Detect which cell encompasses the target text, then output its [X, Y] center coordinate. 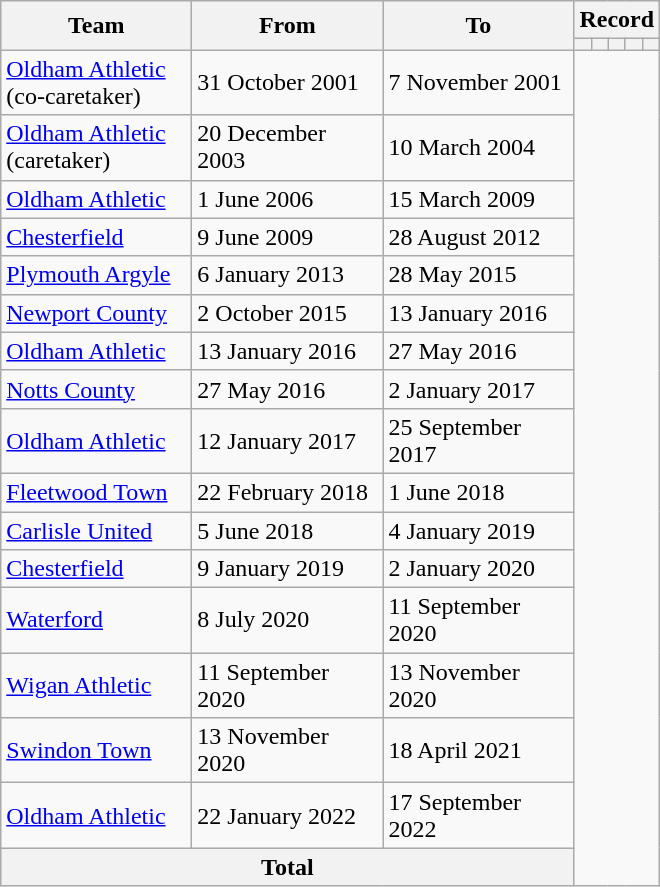
31 October 2001 [288, 82]
20 December 2003 [288, 148]
Carlisle United [96, 531]
Record [617, 20]
18 April 2021 [478, 750]
22 February 2018 [288, 492]
Wigan Athletic [96, 686]
7 November 2001 [478, 82]
8 July 2020 [288, 620]
Total [288, 867]
Plymouth Argyle [96, 275]
15 March 2009 [478, 199]
Swindon Town [96, 750]
From [288, 26]
9 January 2019 [288, 569]
6 January 2013 [288, 275]
Oldham Athletic (co-caretaker) [96, 82]
Notts County [96, 389]
28 August 2012 [478, 237]
28 May 2015 [478, 275]
Waterford [96, 620]
5 June 2018 [288, 531]
2 January 2017 [478, 389]
Oldham Athletic (caretaker) [96, 148]
22 January 2022 [288, 816]
10 March 2004 [478, 148]
25 September 2017 [478, 440]
12 January 2017 [288, 440]
9 June 2009 [288, 237]
2 January 2020 [478, 569]
4 January 2019 [478, 531]
Fleetwood Town [96, 492]
Newport County [96, 313]
Team [96, 26]
1 June 2006 [288, 199]
2 October 2015 [288, 313]
1 June 2018 [478, 492]
17 September 2022 [478, 816]
To [478, 26]
